Detect which cell encompasses the target text, then output its [x, y] center coordinate. 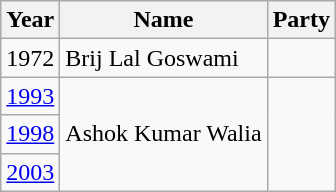
Party [301, 20]
Ashok Kumar Walia [164, 134]
Year [30, 20]
Name [164, 20]
1998 [30, 134]
1972 [30, 58]
1993 [30, 96]
Brij Lal Goswami [164, 58]
2003 [30, 172]
